Output the [X, Y] coordinate of the center of the cell containing the given text.  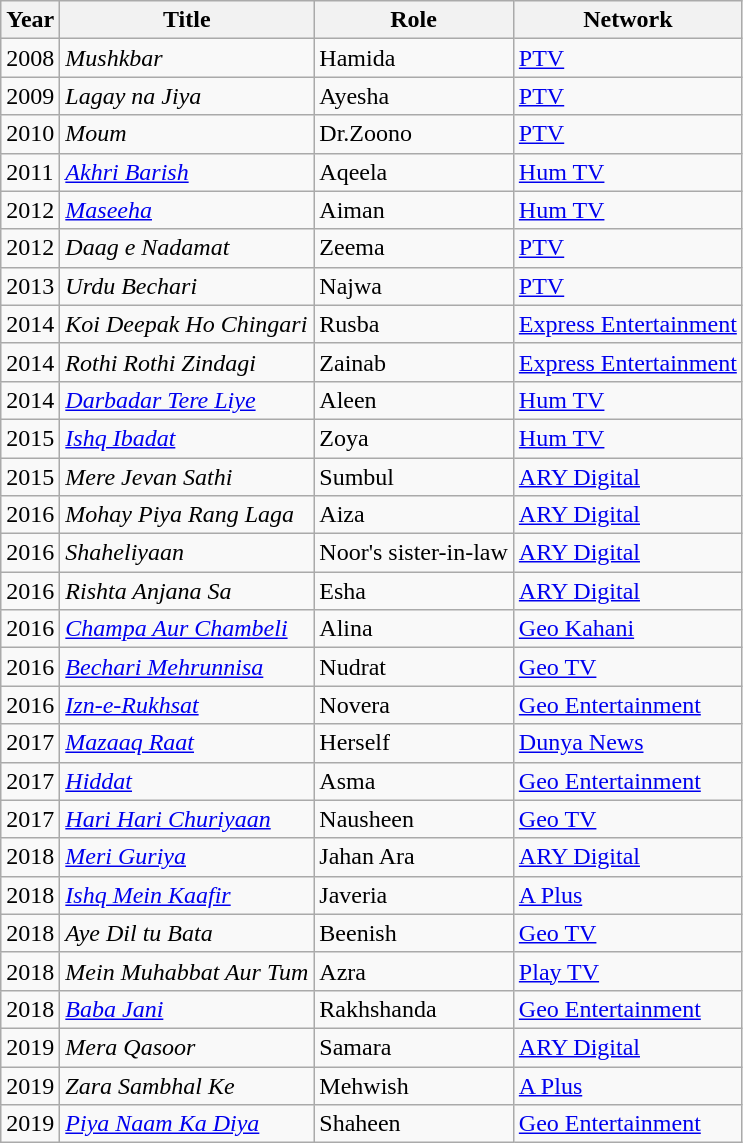
Zara Sambhal Ke [187, 1085]
Piya Naam Ka Diya [187, 1124]
Ayesha [414, 96]
2013 [30, 286]
2009 [30, 96]
Akhri Barish [187, 172]
Najwa [414, 286]
Nudrat [414, 667]
Alina [414, 629]
Title [187, 20]
Mere Jevan Sathi [187, 477]
Azra [414, 971]
Mushkbar [187, 58]
Aqeela [414, 172]
Play TV [628, 971]
Mohay Piya Rang Laga [187, 515]
Daag e Nadamat [187, 248]
Javeria [414, 895]
Baba Jani [187, 1009]
Aye Dil tu Bata [187, 933]
Dunya News [628, 743]
Nausheen [414, 819]
Zainab [414, 362]
Hiddat [187, 781]
Rishta Anjana Sa [187, 591]
Champa Aur Chambeli [187, 629]
Darbadar Tere Liye [187, 400]
Role [414, 20]
Dr.Zoono [414, 134]
Urdu Bechari [187, 286]
Izn-e-Rukhsat [187, 705]
Lagay na Jiya [187, 96]
Mazaaq Raat [187, 743]
Hari Hari Churiyaan [187, 819]
Meri Guriya [187, 857]
Hamida [414, 58]
Rakhshanda [414, 1009]
Ishq Ibadat [187, 438]
2010 [30, 134]
2008 [30, 58]
Herself [414, 743]
Zeema [414, 248]
Moum [187, 134]
Jahan Ara [414, 857]
Ishq Mein Kaafir [187, 895]
Aiman [414, 210]
Mehwish [414, 1085]
Rusba [414, 324]
Geo Kahani [628, 629]
Noor's sister-in-law [414, 553]
Aiza [414, 515]
Novera [414, 705]
Network [628, 20]
Koi Deepak Ho Chingari [187, 324]
Beenish [414, 933]
Esha [414, 591]
Sumbul [414, 477]
Zoya [414, 438]
Mera Qasoor [187, 1047]
Mein Muhabbat Aur Tum [187, 971]
Asma [414, 781]
Samara [414, 1047]
Shaheliyaan [187, 553]
Rothi Rothi Zindagi [187, 362]
Shaheen [414, 1124]
Maseeha [187, 210]
Aleen [414, 400]
Year [30, 20]
2011 [30, 172]
Bechari Mehrunnisa [187, 667]
